Return the [X, Y] coordinate for the center point of the cell that contains the specified text.  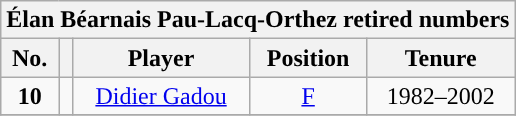
Tenure [441, 58]
F [308, 96]
1982–2002 [441, 96]
Élan Béarnais Pau-Lacq-Orthez retired numbers [258, 20]
Position [308, 58]
No. [30, 58]
10 [30, 96]
Didier Gadou [160, 96]
Player [160, 58]
